From the cell containing the given text, extract its center point as [X, Y] coordinate. 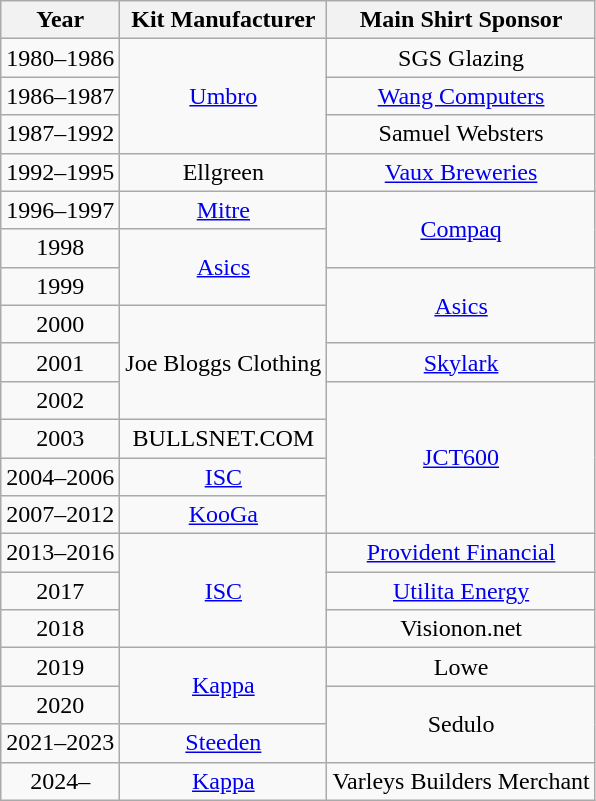
JCT600 [461, 457]
1986–1987 [60, 96]
2017 [60, 591]
Umbro [224, 96]
BULLSNET.COM [224, 438]
Samuel Websters [461, 134]
2013–2016 [60, 553]
Varleys Builders Merchant [461, 781]
Compaq [461, 229]
Vaux Breweries [461, 172]
Ellgreen [224, 172]
Lowe [461, 667]
Main Shirt Sponsor [461, 20]
2019 [60, 667]
1980–1986 [60, 58]
2020 [60, 705]
2001 [60, 362]
KooGa [224, 515]
1998 [60, 248]
2018 [60, 629]
2004–2006 [60, 477]
Sedulo [461, 724]
2007–2012 [60, 515]
2024– [60, 781]
Wang Computers [461, 96]
Mitre [224, 210]
Year [60, 20]
2003 [60, 438]
2002 [60, 400]
1996–1997 [60, 210]
1987–1992 [60, 134]
Joe Bloggs Clothing [224, 362]
1999 [60, 286]
Visionon.net [461, 629]
Utilita Energy [461, 591]
2021–2023 [60, 743]
SGS Glazing [461, 58]
Skylark [461, 362]
2000 [60, 324]
1992–1995 [60, 172]
Steeden [224, 743]
Kit Manufacturer [224, 20]
Provident Financial [461, 553]
